Identify which cell holds the provided text, then report its (X, Y) central coordinate. 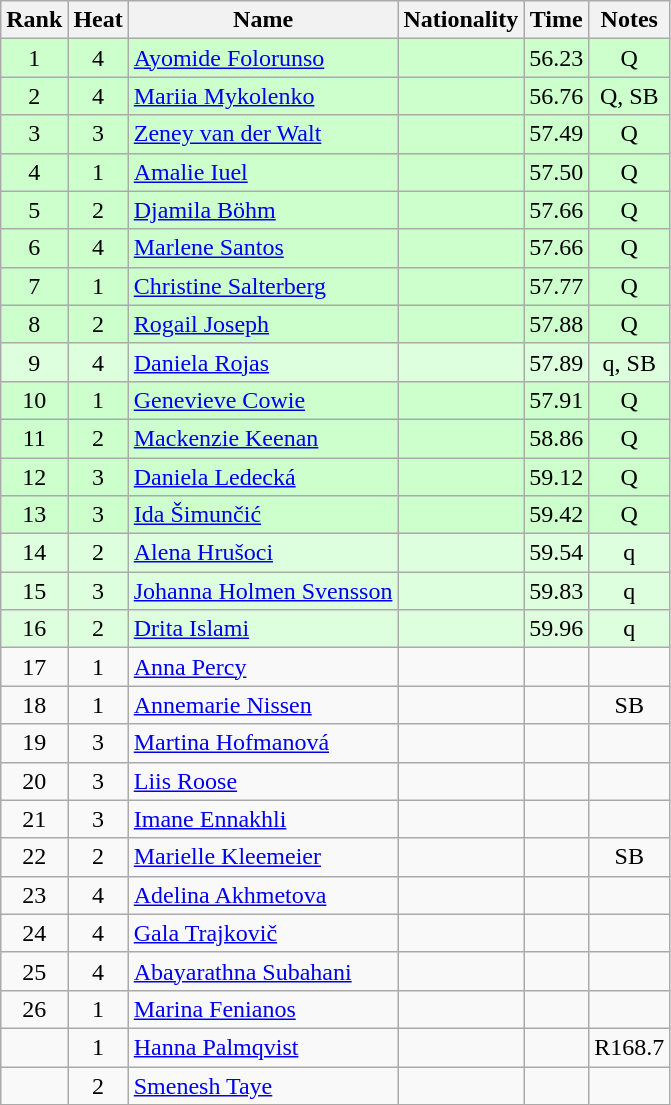
57.89 (556, 362)
Djamila Böhm (263, 210)
Marina Fenianos (263, 1009)
Hanna Palmqvist (263, 1047)
Imane Ennakhli (263, 819)
14 (34, 553)
Ayomide Folorunso (263, 58)
10 (34, 400)
Nationality (461, 20)
21 (34, 819)
56.76 (556, 96)
Adelina Akhmetova (263, 895)
24 (34, 933)
Anna Percy (263, 667)
11 (34, 438)
57.88 (556, 324)
17 (34, 667)
59.83 (556, 591)
5 (34, 210)
8 (34, 324)
Martina Hofmanová (263, 743)
9 (34, 362)
57.77 (556, 286)
Alena Hrušoci (263, 553)
Annemarie Nissen (263, 705)
Johanna Holmen Svensson (263, 591)
Zeney van der Walt (263, 134)
6 (34, 248)
Marielle Kleemeier (263, 857)
Daniela Rojas (263, 362)
Gala Trajkovič (263, 933)
19 (34, 743)
R168.7 (630, 1047)
15 (34, 591)
59.54 (556, 553)
59.42 (556, 515)
Mariia Mykolenko (263, 96)
18 (34, 705)
26 (34, 1009)
Abayarathna Subahani (263, 971)
59.96 (556, 629)
Marlene Santos (263, 248)
Genevieve Cowie (263, 400)
12 (34, 477)
Q, SB (630, 96)
Daniela Ledecká (263, 477)
Rank (34, 20)
59.12 (556, 477)
13 (34, 515)
16 (34, 629)
Drita Islami (263, 629)
20 (34, 781)
57.50 (556, 172)
Christine Salterberg (263, 286)
Mackenzie Keenan (263, 438)
Ida Šimunčić (263, 515)
Time (556, 20)
7 (34, 286)
Name (263, 20)
22 (34, 857)
Rogail Joseph (263, 324)
Liis Roose (263, 781)
Notes (630, 20)
58.86 (556, 438)
57.49 (556, 134)
57.91 (556, 400)
56.23 (556, 58)
q, SB (630, 362)
25 (34, 971)
Smenesh Taye (263, 1085)
23 (34, 895)
Heat (98, 20)
Amalie Iuel (263, 172)
